Identify which cell holds the provided text, then report its [X, Y] central coordinate. 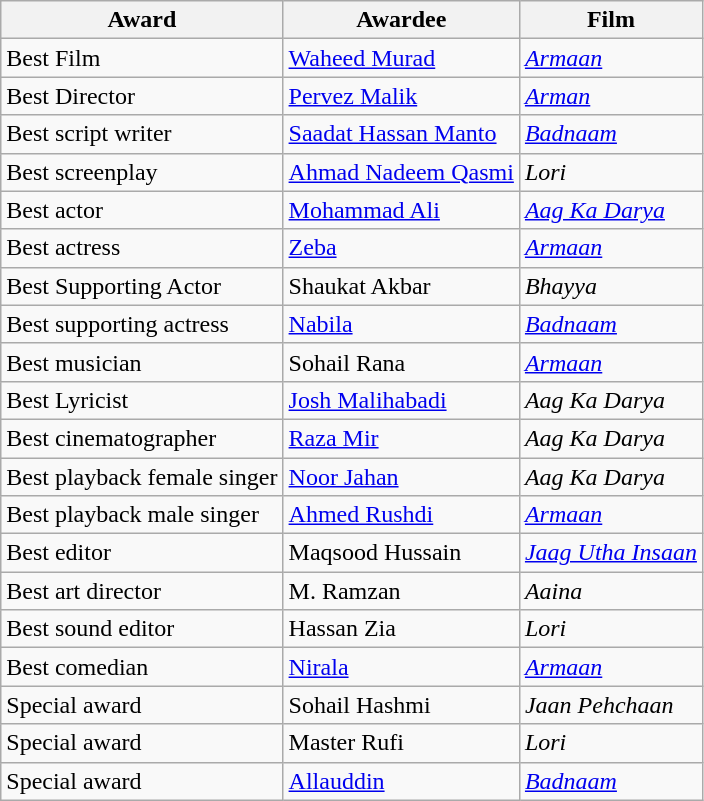
Master Rufi [401, 743]
Shaukat Akbar [401, 286]
Best comedian [142, 667]
Mohammad Ali [401, 210]
Maqsood Hussain [401, 553]
Best Supporting Actor [142, 286]
Jaan Pehchaan [610, 705]
Best Lyricist [142, 400]
Film [610, 20]
Sohail Hashmi [401, 705]
Arman [610, 96]
Best editor [142, 553]
Allauddin [401, 781]
Saadat Hassan Manto [401, 134]
Ahmad Nadeem Qasmi [401, 172]
Best script writer [142, 134]
Best Director [142, 96]
Nirala [401, 667]
Raza Mir [401, 438]
Best actor [142, 210]
Best supporting actress [142, 324]
Jaag Utha Insaan [610, 553]
Sohail Rana [401, 362]
Best screenplay [142, 172]
Best playback male singer [142, 515]
Pervez Malik [401, 96]
Bhayya [610, 286]
Best cinematographer [142, 438]
Best sound editor [142, 629]
Best actress [142, 248]
M. Ramzan [401, 591]
Best Film [142, 58]
Waheed Murad [401, 58]
Zeba [401, 248]
Hassan Zia [401, 629]
Best musician [142, 362]
Nabila [401, 324]
Aaina [610, 591]
Josh Malihabadi [401, 400]
Ahmed Rushdi [401, 515]
Awardee [401, 20]
Best playback female singer [142, 477]
Award [142, 20]
Best art director [142, 591]
Noor Jahan [401, 477]
